Return the (x, y) coordinate for the center point of the cell that contains the specified text.  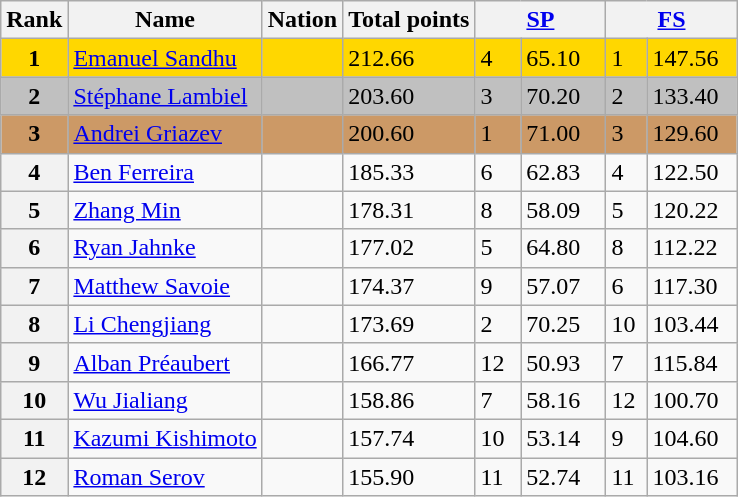
Wu Jialiang (165, 400)
Matthew Savoie (165, 286)
SP (540, 20)
Name (165, 20)
200.60 (409, 134)
62.83 (564, 172)
166.77 (409, 362)
Stéphane Lambiel (165, 96)
177.02 (409, 248)
133.40 (692, 96)
212.66 (409, 58)
64.80 (564, 248)
50.93 (564, 362)
70.25 (564, 324)
120.22 (692, 210)
Rank (34, 20)
Ryan Jahnke (165, 248)
100.70 (692, 400)
147.56 (692, 58)
115.84 (692, 362)
155.90 (409, 477)
Ben Ferreira (165, 172)
Andrei Griazev (165, 134)
203.60 (409, 96)
58.16 (564, 400)
Nation (302, 20)
104.60 (692, 438)
157.74 (409, 438)
117.30 (692, 286)
Roman Serov (165, 477)
129.60 (692, 134)
53.14 (564, 438)
71.00 (564, 134)
Zhang Min (165, 210)
58.09 (564, 210)
FS (672, 20)
174.37 (409, 286)
Kazumi Kishimoto (165, 438)
122.50 (692, 172)
173.69 (409, 324)
70.20 (564, 96)
Alban Préaubert (165, 362)
112.22 (692, 248)
52.74 (564, 477)
178.31 (409, 210)
Emanuel Sandhu (165, 58)
65.10 (564, 58)
57.07 (564, 286)
185.33 (409, 172)
158.86 (409, 400)
Li Chengjiang (165, 324)
Total points (409, 20)
103.16 (692, 477)
103.44 (692, 324)
